Pinpoint the cell where the given text exists, returning its (x, y) midpoint coordinate. 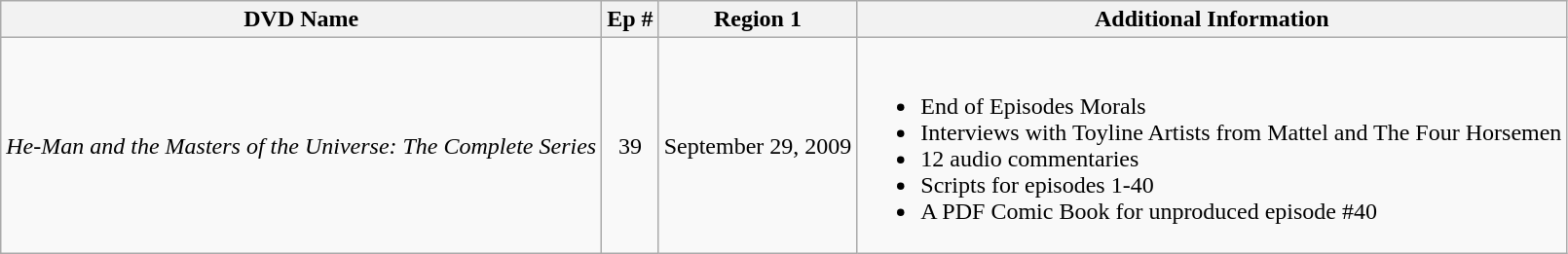
Region 1 (758, 19)
September 29, 2009 (758, 146)
DVD Name (302, 19)
Ep # (630, 19)
39 (630, 146)
He-Man and the Masters of the Universe: The Complete Series (302, 146)
Additional Information (1212, 19)
